Find where the given text appears and provide that cell's center as (X, Y) coordinate. 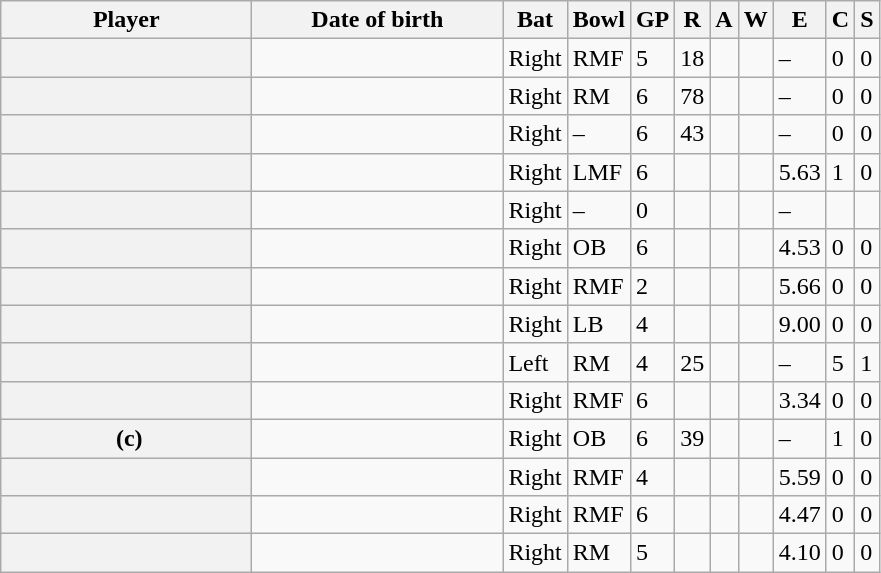
R (692, 20)
4.10 (800, 553)
GP (652, 20)
Date of birth (378, 20)
9.00 (800, 324)
S (867, 20)
A (724, 20)
3.34 (800, 400)
Player (126, 20)
C (840, 20)
2 (652, 286)
25 (692, 362)
(c) (126, 438)
Bowl (598, 20)
4.47 (800, 515)
Bat (535, 20)
LB (598, 324)
E (800, 20)
5.59 (800, 477)
LMF (598, 172)
43 (692, 134)
W (756, 20)
Left (535, 362)
4.53 (800, 248)
78 (692, 96)
39 (692, 438)
5.63 (800, 172)
5.66 (800, 286)
18 (692, 58)
